Determine the (x, y) coordinate at the center of the cell enclosing the given text.  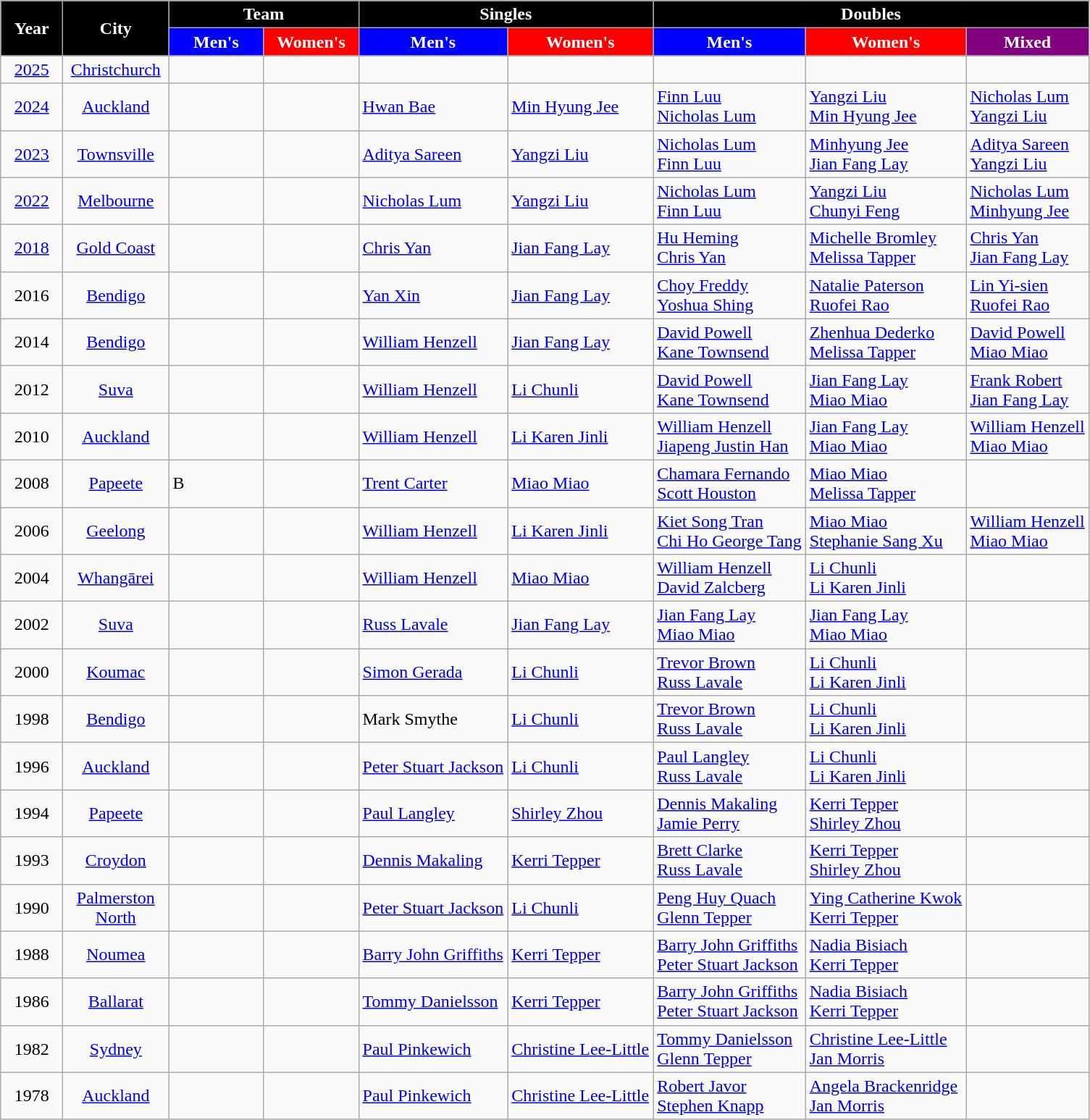
Kiet Song Tran Chi Ho George Tang (729, 530)
Peng Huy Quach Glenn Tepper (729, 908)
Lin Yi-sien Ruofei Rao (1027, 295)
Barry John Griffiths (433, 954)
Simon Gerada (433, 672)
Christine Lee-Little Jan Morris (886, 1048)
Dennis Makaling (433, 860)
2004 (32, 578)
1993 (32, 860)
Dennis Makaling Jamie Perry (729, 814)
2025 (32, 70)
Doubles (871, 14)
Year (32, 28)
Whangārei (116, 578)
Chris Yan Jian Fang Lay (1027, 248)
1996 (32, 766)
Hwan Bae (433, 107)
1988 (32, 954)
2012 (32, 390)
Noumea (116, 954)
Nicholas Lum Minhyung Jee (1027, 201)
Min Hyung Jee (581, 107)
Paul Langley (433, 814)
Nicholas Lum (433, 201)
Tommy Danielsson (433, 1002)
Ying Catherine Kwok Kerri Tepper (886, 908)
Nicholas Lum Yangzi Liu (1027, 107)
Croydon (116, 860)
Zhenhua Dederko Melissa Tapper (886, 342)
B (216, 484)
William Henzell David Zalcberg (729, 578)
Townsville (116, 153)
Natalie Paterson Ruofei Rao (886, 295)
Tommy Danielsson Glenn Tepper (729, 1048)
Mixed (1027, 42)
Minhyung Jee Jian Fang Lay (886, 153)
2022 (32, 201)
1982 (32, 1048)
Sydney (116, 1048)
2024 (32, 107)
2018 (32, 248)
Robert Javor Stephen Knapp (729, 1096)
Finn Luu Nicholas Lum (729, 107)
2002 (32, 626)
Angela Brackenridge Jan Morris (886, 1096)
Koumac (116, 672)
1994 (32, 814)
Aditya Sareen (433, 153)
2000 (32, 672)
Christchurch (116, 70)
Trent Carter (433, 484)
1986 (32, 1002)
2014 (32, 342)
Russ Lavale (433, 626)
Choy Freddy Yoshua Shing (729, 295)
1990 (32, 908)
Palmerston North (116, 908)
1978 (32, 1096)
Chamara Fernando Scott Houston (729, 484)
William Henzell Jiapeng Justin Han (729, 436)
Gold Coast (116, 248)
Yan Xin (433, 295)
1998 (32, 720)
Yangzi Liu Min Hyung Jee (886, 107)
2010 (32, 436)
Aditya Sareen Yangzi Liu (1027, 153)
Paul Langley Russ Lavale (729, 766)
Melbourne (116, 201)
Brett Clarke Russ Lavale (729, 860)
David Powell Miao Miao (1027, 342)
Yangzi Liu Chunyi Feng (886, 201)
Frank Robert Jian Fang Lay (1027, 390)
Miao Miao Stephanie Sang Xu (886, 530)
2008 (32, 484)
Shirley Zhou (581, 814)
2023 (32, 153)
2006 (32, 530)
Miao Miao Melissa Tapper (886, 484)
Mark Smythe (433, 720)
Ballarat (116, 1002)
Michelle Bromley Melissa Tapper (886, 248)
Geelong (116, 530)
City (116, 28)
Chris Yan (433, 248)
Hu Heming Chris Yan (729, 248)
Team (264, 14)
Singles (506, 14)
2016 (32, 295)
